Provide the [X, Y] coordinate of the cell's center where the given text is located.  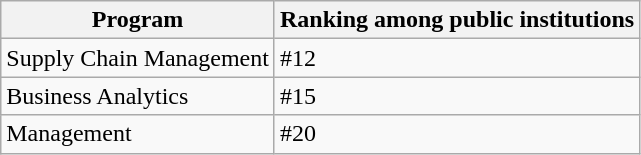
Management [138, 134]
Program [138, 20]
#15 [456, 96]
#12 [456, 58]
Supply Chain Management [138, 58]
Business Analytics [138, 96]
#20 [456, 134]
Ranking among public institutions [456, 20]
